Determine the (X, Y) coordinate at the center of the cell enclosing the given text.  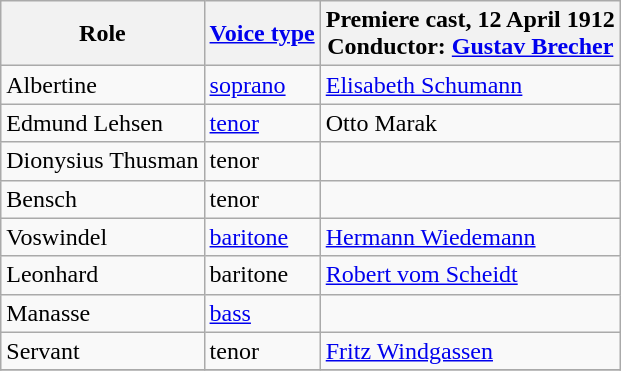
Premiere cast, 12 April 1912Conductor: Gustav Brecher (470, 34)
Albertine (102, 85)
Leonhard (102, 275)
bass (262, 313)
Voice type (262, 34)
Role (102, 34)
Bensch (102, 199)
Manasse (102, 313)
Dionysius Thusman (102, 161)
Servant (102, 351)
Otto Marak (470, 123)
Fritz Windgassen (470, 351)
Robert vom Scheidt (470, 275)
Hermann Wiedemann (470, 237)
Edmund Lehsen (102, 123)
Elisabeth Schumann (470, 85)
Voswindel (102, 237)
soprano (262, 85)
